Provide the (X, Y) coordinate of the cell's center where the given text is located.  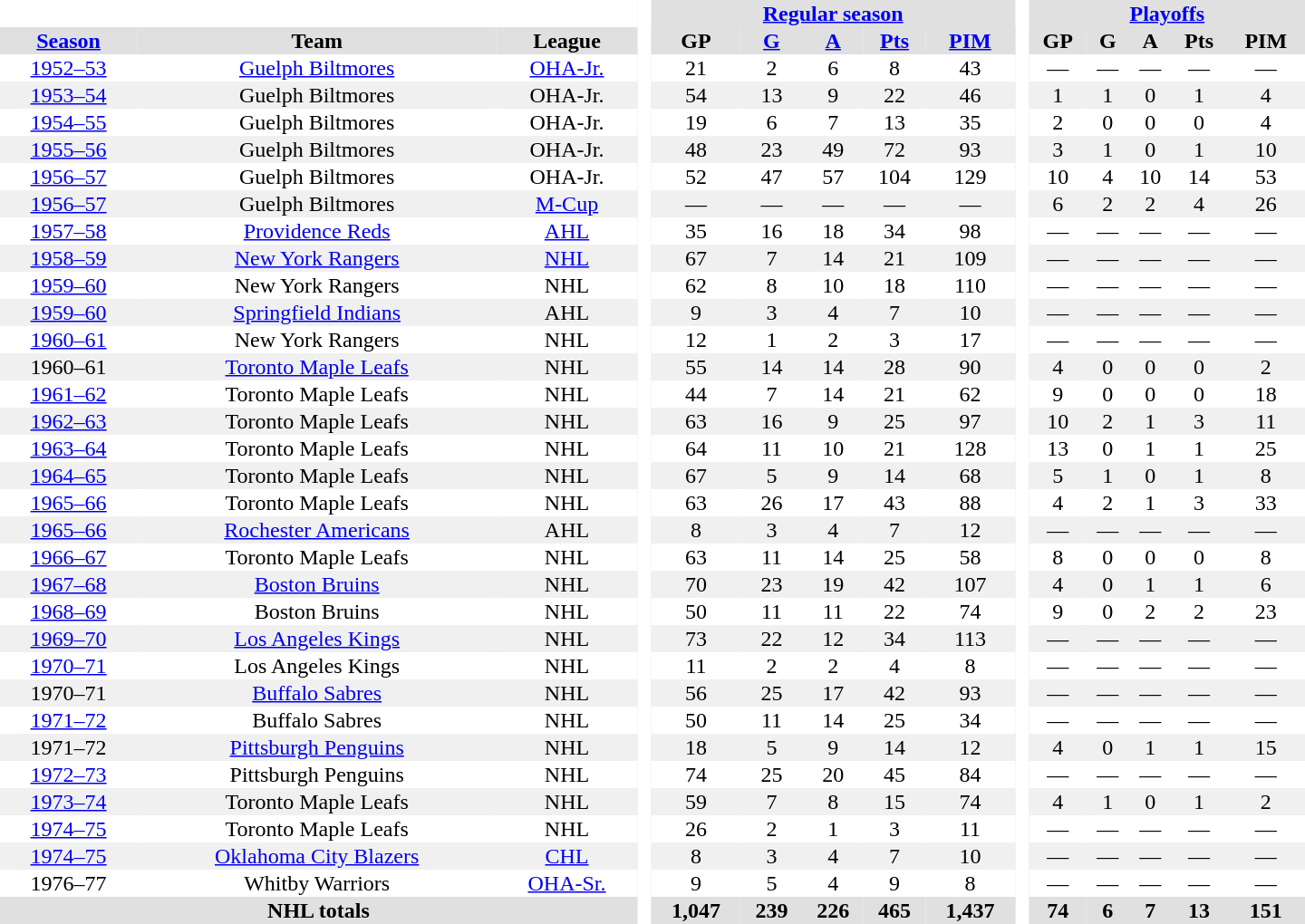
1955–56 (69, 149)
128 (970, 448)
46 (970, 95)
1964–65 (69, 476)
1973–74 (69, 802)
107 (970, 584)
NHL totals (319, 910)
55 (696, 367)
1966–67 (69, 557)
1963–64 (69, 448)
1957–58 (69, 231)
59 (696, 802)
1952–53 (69, 68)
113 (970, 639)
Whitby Warriors (317, 883)
OHA-Sr. (567, 883)
1976–77 (69, 883)
88 (970, 503)
52 (696, 177)
68 (970, 476)
1961–62 (69, 394)
Oklahoma City Blazers (317, 856)
47 (772, 177)
226 (833, 910)
109 (970, 258)
84 (970, 775)
League (567, 41)
64 (696, 448)
98 (970, 231)
48 (696, 149)
Springfield Indians (317, 313)
70 (696, 584)
239 (772, 910)
33 (1265, 503)
Season (69, 41)
57 (833, 177)
1953–54 (69, 95)
1968–69 (69, 611)
CHL (567, 856)
1967–68 (69, 584)
129 (970, 177)
20 (833, 775)
Providence Reds (317, 231)
465 (894, 910)
72 (894, 149)
Playoffs (1167, 14)
1,437 (970, 910)
151 (1265, 910)
58 (970, 557)
1969–70 (69, 639)
1962–63 (69, 421)
104 (894, 177)
Team (317, 41)
28 (894, 367)
110 (970, 285)
54 (696, 95)
90 (970, 367)
45 (894, 775)
M-Cup (567, 204)
Rochester Americans (317, 530)
1972–73 (69, 775)
56 (696, 693)
44 (696, 394)
1954–55 (69, 122)
97 (970, 421)
73 (696, 639)
49 (833, 149)
1,047 (696, 910)
Regular season (833, 14)
53 (1265, 177)
1958–59 (69, 258)
